Pinpoint the cell where the given text exists, returning its [X, Y] midpoint coordinate. 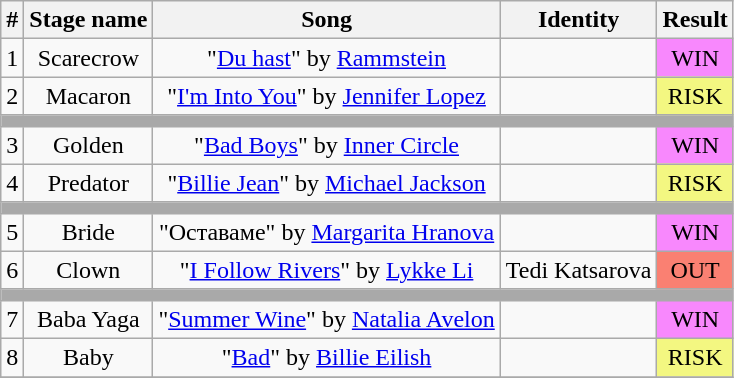
Golden [88, 145]
Macaron [88, 96]
Result [695, 20]
"Summer Wine" by Natalia Avelon [326, 319]
"I'm Into You" by Jennifer Lopez [326, 96]
Clown [88, 270]
4 [12, 183]
Bride [88, 232]
1 [12, 58]
2 [12, 96]
Scarecrow [88, 58]
Tedi Katsarova [578, 270]
Stage name [88, 20]
"Bad Boys" by Inner Circle [326, 145]
Song [326, 20]
OUT [695, 270]
"Bad" by Billie Eilish [326, 357]
5 [12, 232]
"Оставаме" by Margarita Hranova [326, 232]
6 [12, 270]
"Du hast" by Rammstein [326, 58]
8 [12, 357]
7 [12, 319]
Baba Yaga [88, 319]
Predator [88, 183]
"I Follow Rivers" by Lykke Li [326, 270]
# [12, 20]
3 [12, 145]
Identity [578, 20]
Baby [88, 357]
"Billie Jean" by Michael Jackson [326, 183]
